From the cell containing the given text, extract its center point as (X, Y) coordinate. 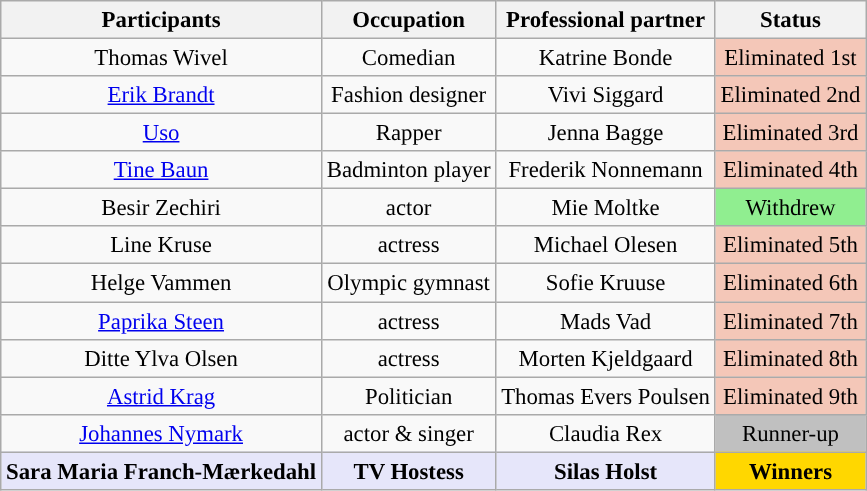
Helge Vammen (162, 283)
Eliminated 6th (790, 283)
Johannes Nymark (162, 433)
Status (790, 20)
Besir Zechiri (162, 208)
Frederik Nonnemann (606, 170)
Eliminated 8th (790, 358)
Eliminated 4th (790, 170)
Line Kruse (162, 245)
Tine Baun (162, 170)
Jenna Bagge (606, 133)
Morten Kjeldgaard (606, 358)
Eliminated 9th (790, 396)
Winners (790, 471)
Eliminated 3rd (790, 133)
Thomas Wivel (162, 58)
Mads Vad (606, 321)
Mie Moltke (606, 208)
Astrid Krag (162, 396)
Michael Olesen (606, 245)
Participants (162, 20)
actor & singer (408, 433)
Politician (408, 396)
Eliminated 5th (790, 245)
Sofie Kruuse (606, 283)
Professional partner (606, 20)
Comedian (408, 58)
Silas Holst (606, 471)
Eliminated 7th (790, 321)
Occupation (408, 20)
TV Hostess (408, 471)
Eliminated 1st (790, 58)
Ditte Ylva Olsen (162, 358)
Olympic gymnast (408, 283)
Katrine Bonde (606, 58)
Erik Brandt (162, 95)
Claudia Rex (606, 433)
Vivi Siggard (606, 95)
Badminton player (408, 170)
actor (408, 208)
Sara Maria Franch-Mærkedahl (162, 471)
Fashion designer (408, 95)
Withdrew (790, 208)
Uso (162, 133)
Runner-up (790, 433)
Paprika Steen (162, 321)
Eliminated 2nd (790, 95)
Rapper (408, 133)
Thomas Evers Poulsen (606, 396)
